Capture the cell that displays the provided text and extract its [X, Y] central coordinate. 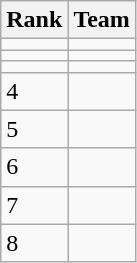
Team [102, 20]
8 [34, 243]
7 [34, 205]
Rank [34, 20]
6 [34, 167]
5 [34, 129]
4 [34, 91]
